For the text-containing cell, return its midpoint in (x, y) coordinate format. 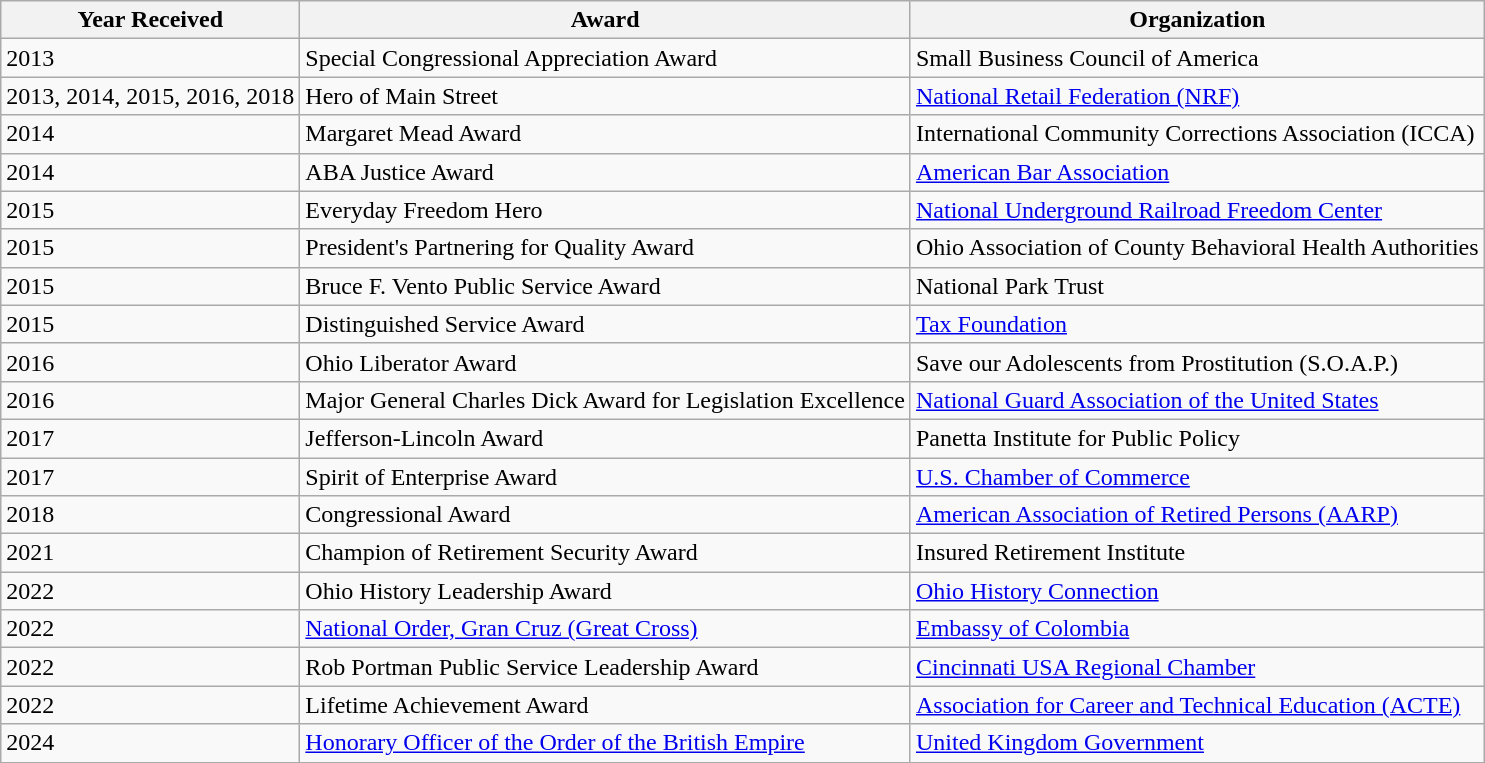
Cincinnati USA Regional Chamber (1197, 667)
Hero of Main Street (606, 96)
Bruce F. Vento Public Service Award (606, 286)
Insured Retirement Institute (1197, 553)
Tax Foundation (1197, 324)
Organization (1197, 20)
American Bar Association (1197, 172)
Award (606, 20)
International Community Corrections Association (ICCA) (1197, 134)
Ohio Liberator Award (606, 362)
American Association of Retired Persons (AARP) (1197, 515)
National Park Trust (1197, 286)
Association for Career and Technical Education (ACTE) (1197, 705)
Ohio History Leadership Award (606, 591)
ABA Justice Award (606, 172)
Distinguished Service Award (606, 324)
Margaret Mead Award (606, 134)
National Underground Railroad Freedom Center (1197, 210)
2018 (150, 515)
National Guard Association of the United States (1197, 400)
Spirit of Enterprise Award (606, 477)
2013, 2014, 2015, 2016, 2018 (150, 96)
Everyday Freedom Hero (606, 210)
Jefferson-Lincoln Award (606, 438)
Congressional Award (606, 515)
President's Partnering for Quality Award (606, 248)
Ohio Association of County Behavioral Health Authorities (1197, 248)
Lifetime Achievement Award (606, 705)
Year Received (150, 20)
2024 (150, 743)
National Order, Gran Cruz (Great Cross) (606, 629)
Major General Charles Dick Award for Legislation Excellence (606, 400)
National Retail Federation (NRF) (1197, 96)
Ohio History Connection (1197, 591)
Rob Portman Public Service Leadership Award (606, 667)
2013 (150, 58)
Save our Adolescents from Prostitution (S.O.A.P.) (1197, 362)
2021 (150, 553)
Honorary Officer of the Order of the British Empire (606, 743)
United Kingdom Government (1197, 743)
Panetta Institute for Public Policy (1197, 438)
Champion of Retirement Security Award (606, 553)
U.S. Chamber of Commerce (1197, 477)
Small Business Council of America (1197, 58)
Special Congressional Appreciation Award (606, 58)
Embassy of Colombia (1197, 629)
